Detect which cell encompasses the target text, then output its [x, y] center coordinate. 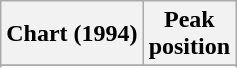
Chart (1994) [72, 34]
Peakposition [189, 34]
